Find where the given text appears and provide that cell's center as (x, y) coordinate. 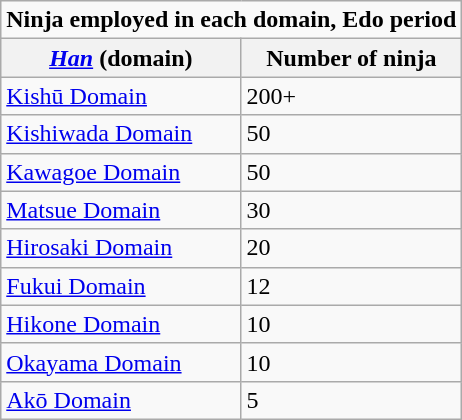
Okayama Domain (121, 362)
5 (352, 400)
Kishū Domain (121, 96)
12 (352, 286)
Fukui Domain (121, 286)
30 (352, 210)
Hirosaki Domain (121, 248)
Matsue Domain (121, 210)
20 (352, 248)
Kishiwada Domain (121, 134)
Akō Domain (121, 400)
Han (domain) (121, 58)
Number of ninja (352, 58)
Ninja employed in each domain, Edo period (232, 20)
Hikone Domain (121, 324)
200+ (352, 96)
Kawagoe Domain (121, 172)
